Scan for the cell matching the given text and deliver its (x, y) coordinate at center. 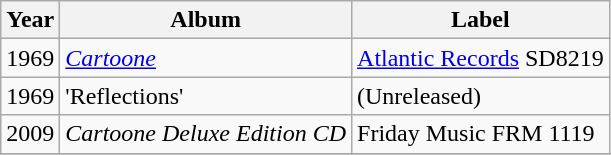
2009 (30, 134)
Album (206, 20)
Cartoone Deluxe Edition CD (206, 134)
Year (30, 20)
(Unreleased) (481, 96)
Atlantic Records SD8219 (481, 58)
'Reflections' (206, 96)
Cartoone (206, 58)
Friday Music FRM 1119 (481, 134)
Label (481, 20)
